Determine the [x, y] coordinate at the center of the cell enclosing the given text.  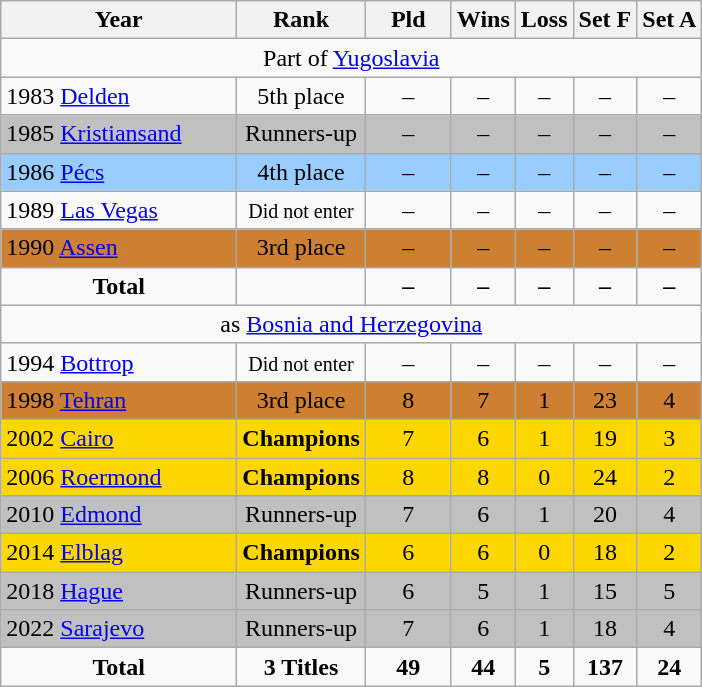
5th place [301, 96]
49 [408, 667]
Set F [605, 20]
3 [670, 438]
Pld [408, 20]
20 [605, 515]
3 Titles [301, 667]
2014 Elblag [119, 553]
2022 Sarajevo [119, 629]
2010 Edmond [119, 515]
2002 Cairo [119, 438]
Loss [544, 20]
1989 Las Vegas [119, 210]
4th place [301, 172]
Set A [670, 20]
2018 Hague [119, 591]
15 [605, 591]
Part of Yugoslavia [352, 58]
1998 Tehran [119, 400]
as Bosnia and Herzegovina [352, 324]
1994 Bottrop [119, 362]
Rank [301, 20]
2006 Roermond [119, 477]
19 [605, 438]
1985 Kristiansand [119, 134]
Wins [483, 20]
23 [605, 400]
137 [605, 667]
1983 Delden [119, 96]
Year [119, 20]
44 [483, 667]
1990 Assen [119, 248]
1986 Pécs [119, 172]
